Provide the (X, Y) coordinate of the cell's center where the given text is located.  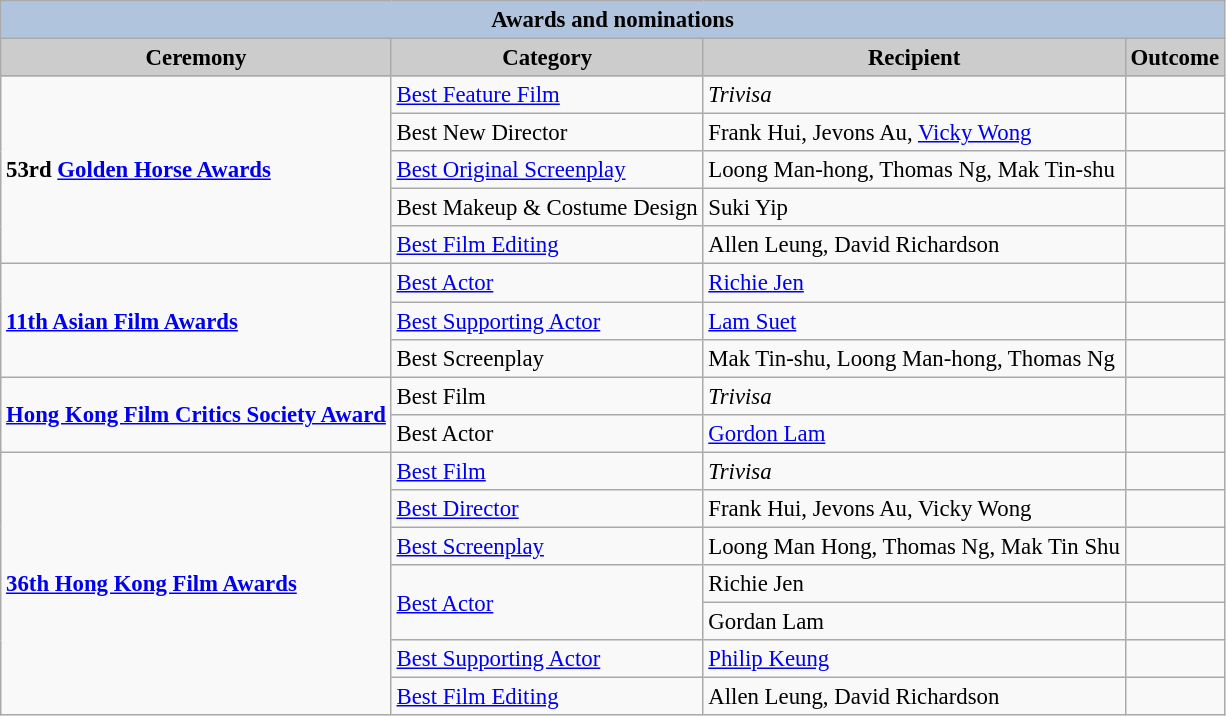
53rd Golden Horse Awards (196, 170)
Lam Suet (914, 321)
Suki Yip (914, 208)
36th Hong Kong Film Awards (196, 584)
Best Original Screenplay (547, 170)
Recipient (914, 58)
Philip Keung (914, 659)
Gordon Lam (914, 433)
Best Director (547, 509)
Best Feature Film (547, 95)
Mak Tin-shu, Loong Man-hong, Thomas Ng (914, 358)
Best New Director (547, 133)
Loong Man-hong, Thomas Ng, Mak Tin-shu (914, 170)
Category (547, 58)
Best Makeup & Costume Design (547, 208)
11th Asian Film Awards (196, 320)
Outcome (1174, 58)
Ceremony (196, 58)
Loong Man Hong, Thomas Ng, Mak Tin Shu (914, 546)
Hong Kong Film Critics Society Award (196, 414)
Awards and nominations (613, 20)
Gordan Lam (914, 621)
